Determine the [X, Y] coordinate at the center of the cell enclosing the given text.  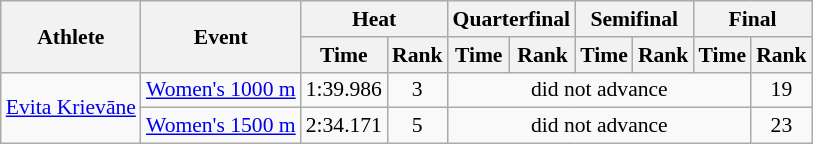
19 [782, 90]
2:34.171 [344, 126]
5 [418, 126]
Women's 1500 m [221, 126]
Evita Krievāne [71, 108]
3 [418, 90]
Women's 1000 m [221, 90]
Athlete [71, 36]
Semifinal [634, 19]
1:39.986 [344, 90]
Quarterfinal [512, 19]
23 [782, 126]
Event [221, 36]
Final [752, 19]
Heat [374, 19]
